Output the [x, y] coordinate of the center of the cell containing the given text.  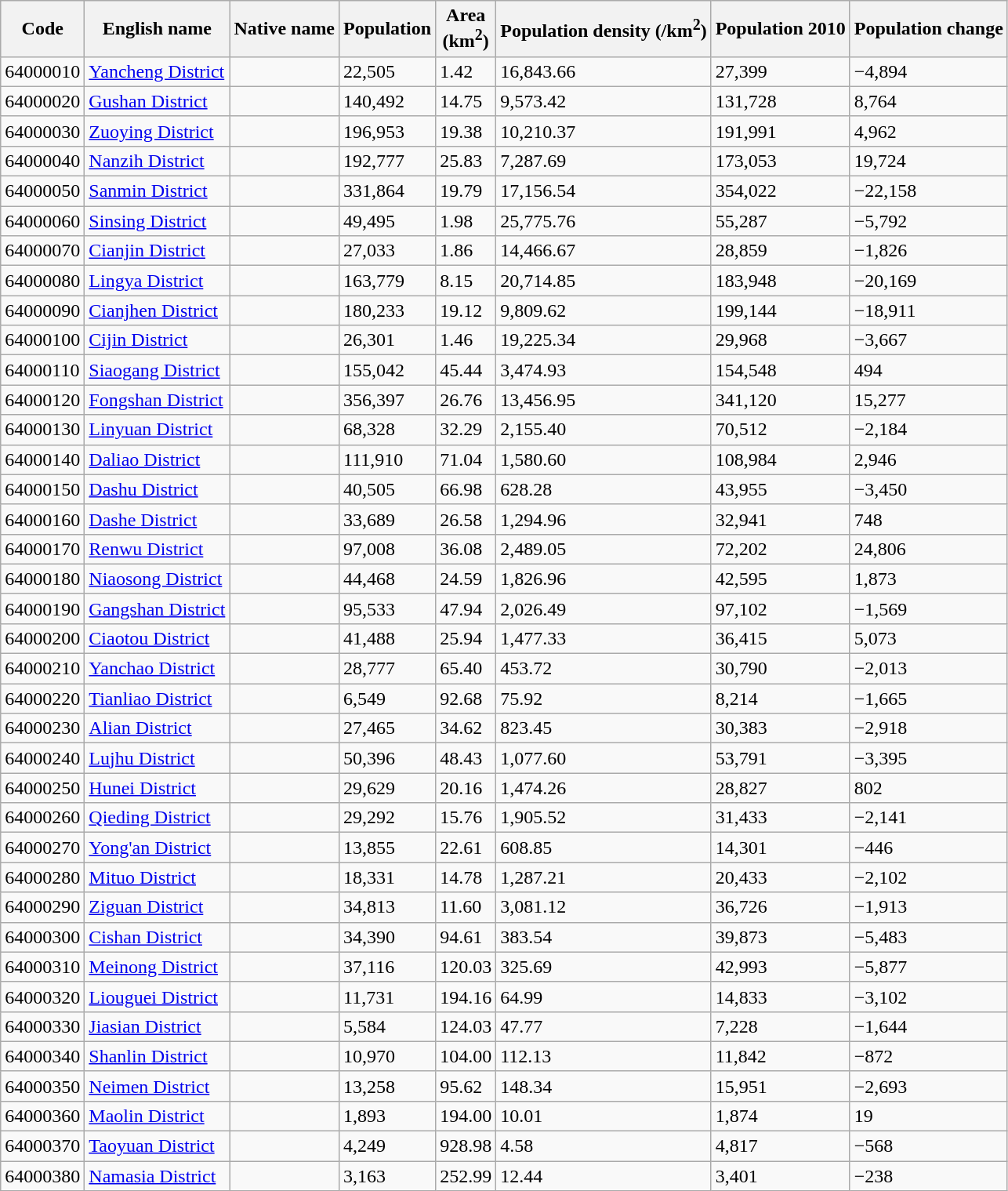
Area(km2) [466, 29]
65.40 [466, 669]
39,873 [781, 937]
823.45 [604, 728]
64000310 [42, 967]
64000030 [42, 131]
5,584 [387, 1026]
19.38 [466, 131]
−2,693 [928, 1086]
192,777 [387, 161]
64000060 [42, 221]
72,202 [781, 549]
−1,826 [928, 251]
13,258 [387, 1086]
−1,913 [928, 907]
41,488 [387, 638]
19,724 [928, 161]
Shanlin District [157, 1056]
383.54 [604, 937]
748 [928, 519]
Neimen District [157, 1086]
3,081.12 [604, 907]
25,775.76 [604, 221]
5,073 [928, 638]
15,277 [928, 400]
18,331 [387, 877]
Tianliao District [157, 699]
4,249 [387, 1146]
64000170 [42, 549]
−2,102 [928, 877]
Native name [285, 29]
Ciaotou District [157, 638]
28,827 [781, 788]
14.78 [466, 877]
1,287.21 [604, 877]
53,791 [781, 758]
64000250 [42, 788]
155,042 [387, 370]
64000230 [42, 728]
12.44 [604, 1176]
7,228 [781, 1026]
49,495 [387, 221]
Dashe District [157, 519]
64000120 [42, 400]
140,492 [387, 101]
183,948 [781, 281]
20.16 [466, 788]
36,726 [781, 907]
26.76 [466, 400]
7,287.69 [604, 161]
37,116 [387, 967]
6,549 [387, 699]
Niaosong District [157, 579]
24,806 [928, 549]
14,301 [781, 848]
8,214 [781, 699]
Yong'an District [157, 848]
Population change [928, 29]
Fongshan District [157, 400]
331,864 [387, 191]
Dashu District [157, 489]
4.58 [604, 1146]
Gangshan District [157, 608]
64.99 [604, 997]
34.62 [466, 728]
111,910 [387, 459]
70,512 [781, 430]
45.44 [466, 370]
64000160 [42, 519]
15.76 [466, 818]
30,383 [781, 728]
Sanmin District [157, 191]
64000040 [42, 161]
10,970 [387, 1056]
Qieding District [157, 818]
64000210 [42, 669]
−5,483 [928, 937]
64000090 [42, 310]
16,843.66 [604, 71]
1,893 [387, 1116]
Sinsing District [157, 221]
64000110 [42, 370]
20,714.85 [604, 281]
928.98 [466, 1146]
68,328 [387, 430]
−1,569 [928, 608]
14.75 [466, 101]
10,210.37 [604, 131]
64000070 [42, 251]
64000130 [42, 430]
Renwu District [157, 549]
64000180 [42, 579]
−446 [928, 848]
71.04 [466, 459]
26.58 [466, 519]
4,962 [928, 131]
64000270 [42, 848]
Taoyuan District [157, 1146]
64000300 [42, 937]
75.92 [604, 699]
64000150 [42, 489]
112.13 [604, 1056]
3,163 [387, 1176]
47.77 [604, 1026]
2,946 [928, 459]
Population [387, 29]
−568 [928, 1146]
19.12 [466, 310]
31,433 [781, 818]
44,468 [387, 579]
−5,877 [928, 967]
Mituo District [157, 877]
15,951 [781, 1086]
64000320 [42, 997]
64000370 [42, 1146]
30,790 [781, 669]
1,477.33 [604, 638]
354,022 [781, 191]
92.68 [466, 699]
1,826.96 [604, 579]
English name [157, 29]
356,397 [387, 400]
−2,141 [928, 818]
3,401 [781, 1176]
13,456.95 [604, 400]
29,292 [387, 818]
−3,450 [928, 489]
Daliao District [157, 459]
Cianjhen District [157, 310]
−3,102 [928, 997]
27,465 [387, 728]
Population 2010 [781, 29]
40,505 [387, 489]
47.94 [466, 608]
802 [928, 788]
29,968 [781, 340]
−4,894 [928, 71]
Lujhu District [157, 758]
64000100 [42, 340]
1,077.60 [604, 758]
19.79 [466, 191]
64000350 [42, 1086]
3,474.93 [604, 370]
Zuoying District [157, 131]
64000280 [42, 877]
124.03 [466, 1026]
10.01 [604, 1116]
104.00 [466, 1056]
Yanchao District [157, 669]
36,415 [781, 638]
14,833 [781, 997]
−3,395 [928, 758]
25.94 [466, 638]
64000220 [42, 699]
26,301 [387, 340]
34,813 [387, 907]
1,580.60 [604, 459]
Code [42, 29]
66.98 [466, 489]
20,433 [781, 877]
11,731 [387, 997]
Linyuan District [157, 430]
22,505 [387, 71]
2,026.49 [604, 608]
14,466.67 [604, 251]
64000190 [42, 608]
43,955 [781, 489]
27,033 [387, 251]
29,629 [387, 788]
13,855 [387, 848]
154,548 [781, 370]
97,008 [387, 549]
341,120 [781, 400]
Siaogang District [157, 370]
64000240 [42, 758]
9,809.62 [604, 310]
148.34 [604, 1086]
1,905.52 [604, 818]
196,953 [387, 131]
19 [928, 1116]
64000080 [42, 281]
2,155.40 [604, 430]
97,102 [781, 608]
55,287 [781, 221]
191,991 [781, 131]
Meinong District [157, 967]
108,984 [781, 459]
95,533 [387, 608]
Lingya District [157, 281]
−238 [928, 1176]
28,859 [781, 251]
Cijin District [157, 340]
494 [928, 370]
33,689 [387, 519]
163,779 [387, 281]
1,874 [781, 1116]
48.43 [466, 758]
Maolin District [157, 1116]
−5,792 [928, 221]
−2,184 [928, 430]
Alian District [157, 728]
32.29 [466, 430]
Cishan District [157, 937]
19,225.34 [604, 340]
Namasia District [157, 1176]
28,777 [387, 669]
11.60 [466, 907]
180,233 [387, 310]
194.00 [466, 1116]
8,764 [928, 101]
36.08 [466, 549]
32,941 [781, 519]
64000050 [42, 191]
Cianjin District [157, 251]
64000290 [42, 907]
Population density (/km2) [604, 29]
Liouguei District [157, 997]
64000010 [42, 71]
−22,158 [928, 191]
34,390 [387, 937]
1,294.96 [604, 519]
1.46 [466, 340]
1.42 [466, 71]
64000330 [42, 1026]
1.98 [466, 221]
11,842 [781, 1056]
120.03 [466, 967]
64000340 [42, 1056]
2,489.05 [604, 549]
−2,013 [928, 669]
64000380 [42, 1176]
628.28 [604, 489]
−18,911 [928, 310]
131,728 [781, 101]
64000260 [42, 818]
Nanzih District [157, 161]
95.62 [466, 1086]
27,399 [781, 71]
Jiasian District [157, 1026]
64000360 [42, 1116]
−1,665 [928, 699]
17,156.54 [604, 191]
50,396 [387, 758]
Gushan District [157, 101]
Yancheng District [157, 71]
453.72 [604, 669]
608.85 [604, 848]
42,993 [781, 967]
25.83 [466, 161]
42,595 [781, 579]
1,873 [928, 579]
1.86 [466, 251]
−1,644 [928, 1026]
−2,918 [928, 728]
9,573.42 [604, 101]
Ziguan District [157, 907]
173,053 [781, 161]
Hunei District [157, 788]
64000200 [42, 638]
−872 [928, 1056]
8.15 [466, 281]
325.69 [604, 967]
−3,667 [928, 340]
252.99 [466, 1176]
64000140 [42, 459]
1,474.26 [604, 788]
24.59 [466, 579]
199,144 [781, 310]
194.16 [466, 997]
22.61 [466, 848]
−20,169 [928, 281]
94.61 [466, 937]
64000020 [42, 101]
4,817 [781, 1146]
